Return the (X, Y) coordinate for the center point of the cell that contains the specified text.  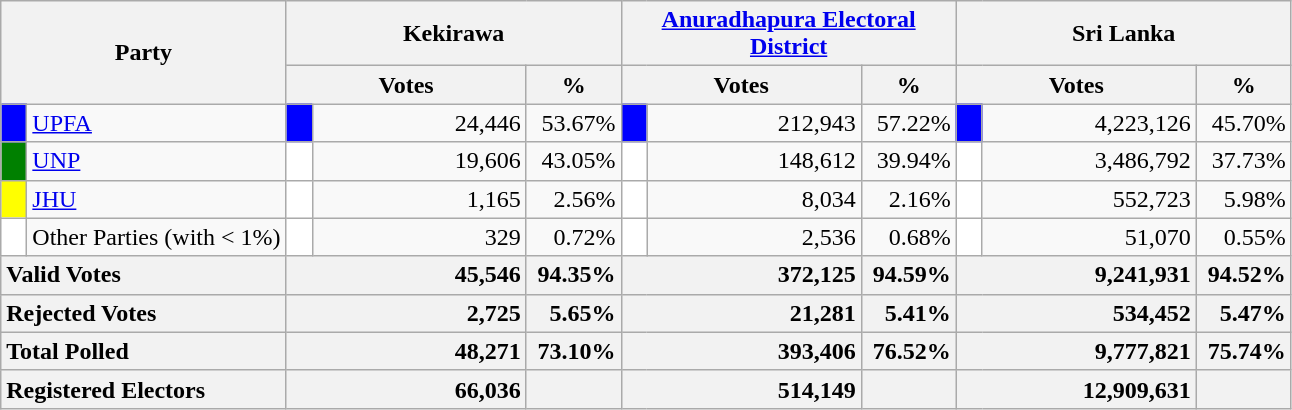
21,281 (741, 313)
76.52% (908, 351)
0.72% (574, 237)
2,536 (754, 237)
Total Polled (144, 351)
19,606 (419, 161)
5.98% (1244, 199)
JHU (156, 199)
Other Parties (with < 1%) (156, 237)
37.73% (1244, 161)
Party (144, 52)
Valid Votes (144, 275)
552,723 (1089, 199)
53.67% (574, 123)
0.68% (908, 237)
372,125 (741, 275)
9,777,821 (1076, 351)
45,546 (406, 275)
2.56% (574, 199)
43.05% (574, 161)
212,943 (754, 123)
Anuradhapura Electoral District (788, 34)
39.94% (908, 161)
94.35% (574, 275)
148,612 (754, 161)
94.59% (908, 275)
Registered Electors (144, 389)
UPFA (156, 123)
Sri Lanka (1124, 34)
2.16% (908, 199)
2,725 (406, 313)
514,149 (741, 389)
8,034 (754, 199)
48,271 (406, 351)
12,909,631 (1076, 389)
5.47% (1244, 313)
9,241,931 (1076, 275)
94.52% (1244, 275)
1,165 (419, 199)
UNP (156, 161)
Kekirawa (454, 34)
393,406 (741, 351)
534,452 (1076, 313)
24,446 (419, 123)
0.55% (1244, 237)
45.70% (1244, 123)
5.65% (574, 313)
75.74% (1244, 351)
3,486,792 (1089, 161)
66,036 (406, 389)
73.10% (574, 351)
57.22% (908, 123)
329 (419, 237)
4,223,126 (1089, 123)
Rejected Votes (144, 313)
51,070 (1089, 237)
5.41% (908, 313)
